Find where the given text appears and provide that cell's center as [X, Y] coordinate. 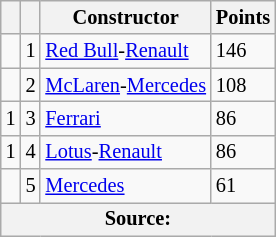
2 [31, 85]
Constructor [125, 17]
108 [243, 85]
Red Bull-Renault [125, 51]
3 [31, 118]
Points [243, 17]
Mercedes [125, 186]
Source: [138, 219]
146 [243, 51]
4 [31, 152]
McLaren-Mercedes [125, 85]
61 [243, 186]
Lotus-Renault [125, 152]
Ferrari [125, 118]
5 [31, 186]
